Return (x, y) of the center of cell containing provided text 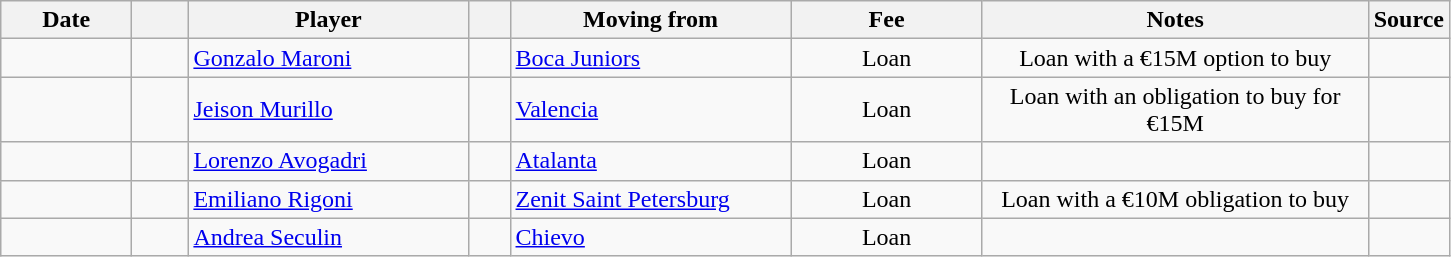
Boca Juniors (650, 58)
Valencia (650, 110)
Moving from (650, 20)
Player (328, 20)
Chievo (650, 237)
Jeison Murillo (328, 110)
Notes (1175, 20)
Gonzalo Maroni (328, 58)
Fee (886, 20)
Emiliano Rigoni (328, 199)
Source (1408, 20)
Lorenzo Avogadri (328, 161)
Atalanta (650, 161)
Loan with a €15M option to buy (1175, 58)
Andrea Seculin (328, 237)
Zenit Saint Petersburg (650, 199)
Date (66, 20)
Loan with an obligation to buy for €15M (1175, 110)
Loan with a €10M obligation to buy (1175, 199)
